Determine the (X, Y) coordinate at the center of the cell enclosing the given text.  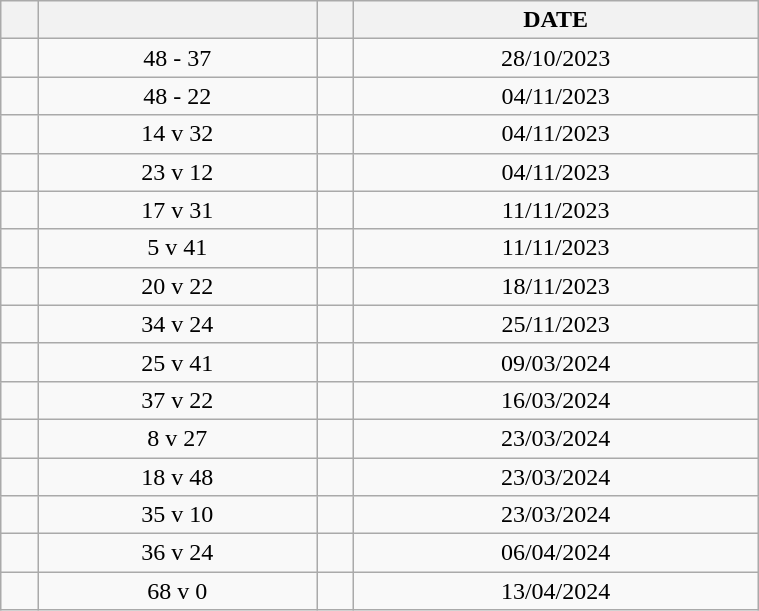
25 v 41 (178, 362)
48 - 22 (178, 96)
28/10/2023 (556, 58)
35 v 10 (178, 515)
23 v 12 (178, 172)
25/11/2023 (556, 324)
DATE (556, 20)
14 v 32 (178, 134)
16/03/2024 (556, 400)
8 v 27 (178, 438)
20 v 22 (178, 286)
06/04/2024 (556, 553)
37 v 22 (178, 400)
36 v 24 (178, 553)
13/04/2024 (556, 591)
18/11/2023 (556, 286)
09/03/2024 (556, 362)
48 - 37 (178, 58)
68 v 0 (178, 591)
5 v 41 (178, 248)
17 v 31 (178, 210)
18 v 48 (178, 477)
34 v 24 (178, 324)
